Search for the cell housing the specified text and yield its [X, Y] center coordinate. 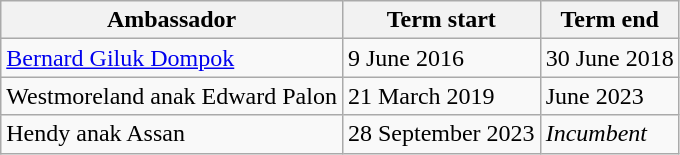
30 June 2018 [610, 58]
Incumbent [610, 134]
21 March 2019 [441, 96]
Hendy anak Assan [172, 134]
June 2023 [610, 96]
Bernard Giluk Dompok [172, 58]
Westmoreland anak Edward Palon [172, 96]
9 June 2016 [441, 58]
Ambassador [172, 20]
Term end [610, 20]
Term start [441, 20]
28 September 2023 [441, 134]
